Pinpoint the cell where the given text exists, returning its (X, Y) midpoint coordinate. 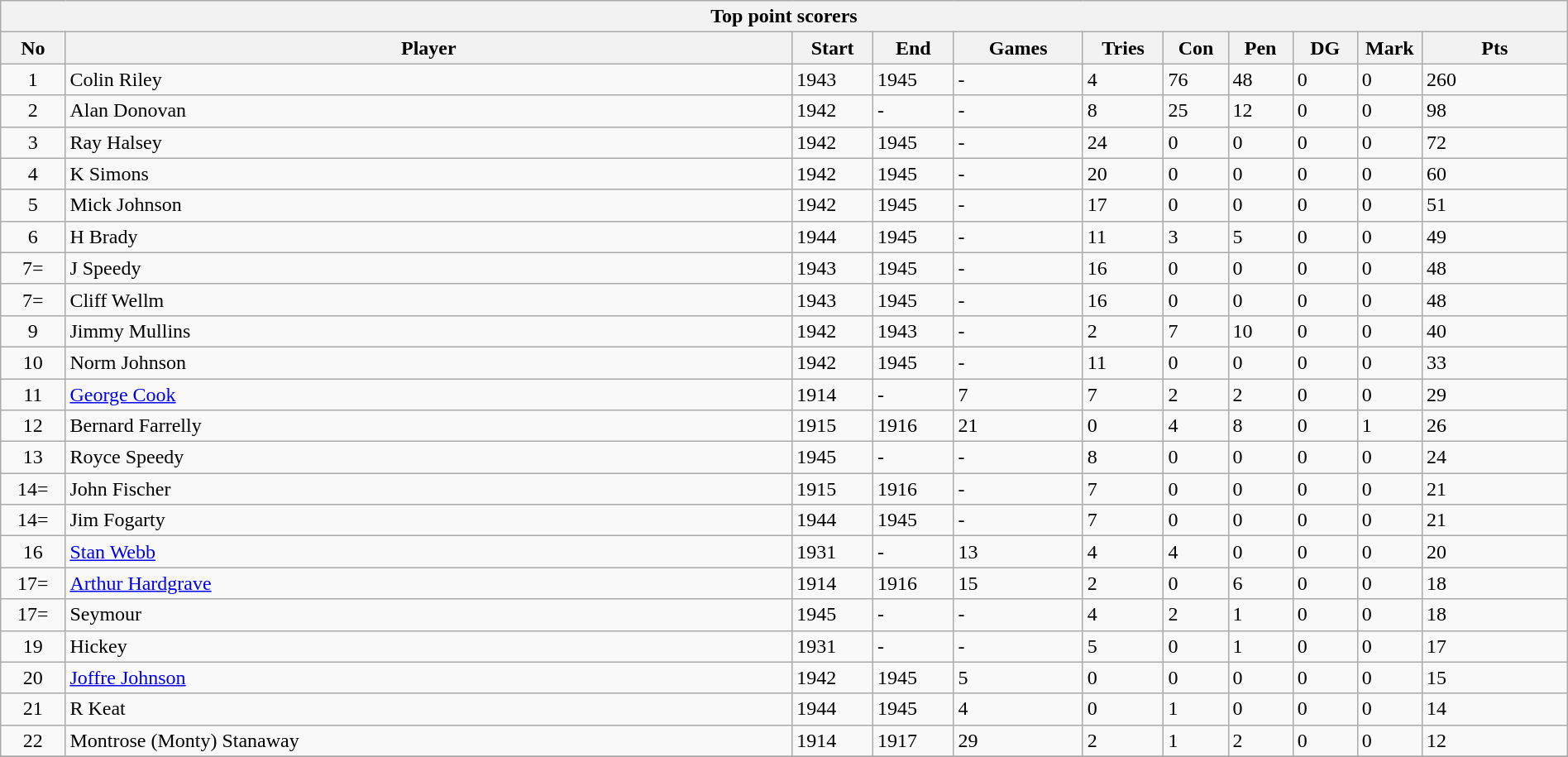
40 (1494, 331)
Ray Halsey (428, 142)
Top point scorers (784, 17)
John Fischer (428, 489)
J Speedy (428, 268)
Mick Johnson (428, 205)
Bernard Farrelly (428, 426)
Norm Johnson (428, 362)
No (33, 48)
R Keat (428, 709)
Games (1018, 48)
Pts (1494, 48)
Alan Donovan (428, 111)
Joffre Johnson (428, 678)
Montrose (Monty) Stanaway (428, 740)
33 (1494, 362)
22 (33, 740)
25 (1196, 111)
49 (1494, 237)
51 (1494, 205)
9 (33, 331)
George Cook (428, 395)
Start (833, 48)
Stan Webb (428, 552)
H Brady (428, 237)
Tries (1123, 48)
Pen (1260, 48)
Hickey (428, 646)
1917 (913, 740)
72 (1494, 142)
260 (1494, 79)
Cliff Wellm (428, 299)
DG (1325, 48)
Con (1196, 48)
Seymour (428, 615)
60 (1494, 174)
Player (428, 48)
19 (33, 646)
26 (1494, 426)
76 (1196, 79)
98 (1494, 111)
Arthur Hardgrave (428, 583)
Mark (1389, 48)
K Simons (428, 174)
End (913, 48)
Colin Riley (428, 79)
Royce Speedy (428, 458)
14 (1494, 709)
Jimmy Mullins (428, 331)
Jim Fogarty (428, 520)
